Locate the cell with the specified text and output its [X, Y] center coordinate. 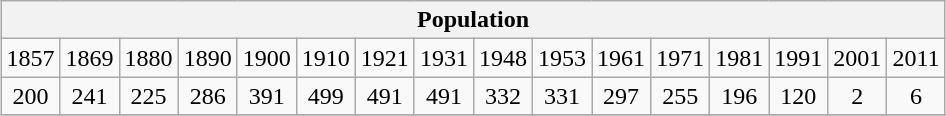
499 [326, 96]
200 [30, 96]
1961 [622, 58]
120 [798, 96]
391 [266, 96]
1953 [562, 58]
1857 [30, 58]
1880 [148, 58]
2 [858, 96]
286 [208, 96]
Population [473, 20]
1981 [740, 58]
1910 [326, 58]
255 [680, 96]
241 [90, 96]
331 [562, 96]
1921 [384, 58]
1931 [444, 58]
332 [502, 96]
1900 [266, 58]
2001 [858, 58]
1948 [502, 58]
2011 [916, 58]
1869 [90, 58]
1890 [208, 58]
1971 [680, 58]
196 [740, 96]
1991 [798, 58]
297 [622, 96]
225 [148, 96]
6 [916, 96]
